Scan for the cell matching the given text and deliver its [x, y] coordinate at center. 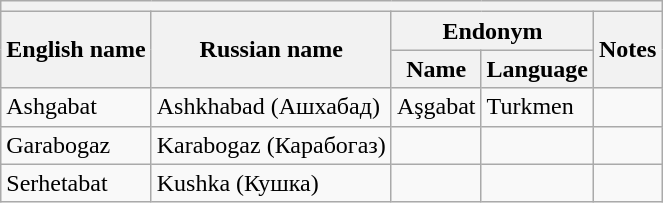
Notes [628, 50]
Name [436, 69]
Language [537, 69]
Aşgabat [436, 107]
Ashgabat [76, 107]
Kushka (Кушка) [271, 183]
Russian name [271, 50]
Ashkhabad (Ашхабад) [271, 107]
Serhetabat [76, 183]
Endonym [492, 31]
Karabogaz (Карабогаз) [271, 145]
Garabogaz [76, 145]
English name [76, 50]
Turkmen [537, 107]
